For the text-containing cell, return its midpoint in (x, y) coordinate format. 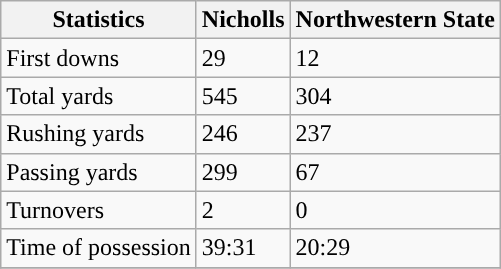
237 (395, 134)
304 (395, 96)
2 (243, 210)
20:29 (395, 248)
Statistics (99, 20)
Northwestern State (395, 20)
299 (243, 172)
Nicholls (243, 20)
0 (395, 210)
Rushing yards (99, 134)
First downs (99, 58)
Passing yards (99, 172)
545 (243, 96)
Time of possession (99, 248)
67 (395, 172)
12 (395, 58)
Total yards (99, 96)
246 (243, 134)
Turnovers (99, 210)
39:31 (243, 248)
29 (243, 58)
